Find where the given text appears and provide that cell's center as (X, Y) coordinate. 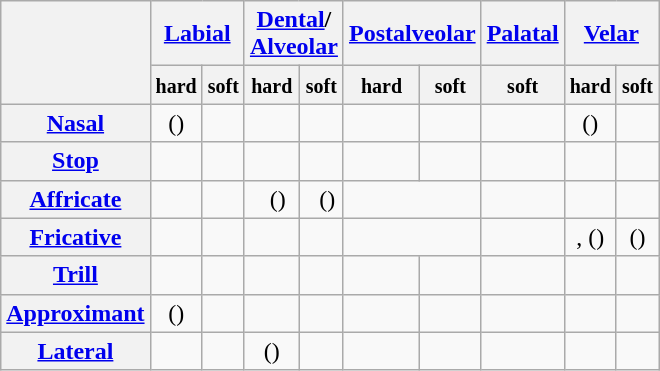
Palatal (522, 34)
Labial (197, 34)
Velar (611, 34)
Trill (76, 275)
, () (590, 237)
Lateral (76, 351)
Dental/Alveolar (294, 34)
Fricative (76, 237)
Stop (76, 161)
Affricate (76, 199)
Postalveolar (412, 34)
Nasal (76, 123)
Approximant (76, 313)
